Locate the cell with the specified text and output its (x, y) center coordinate. 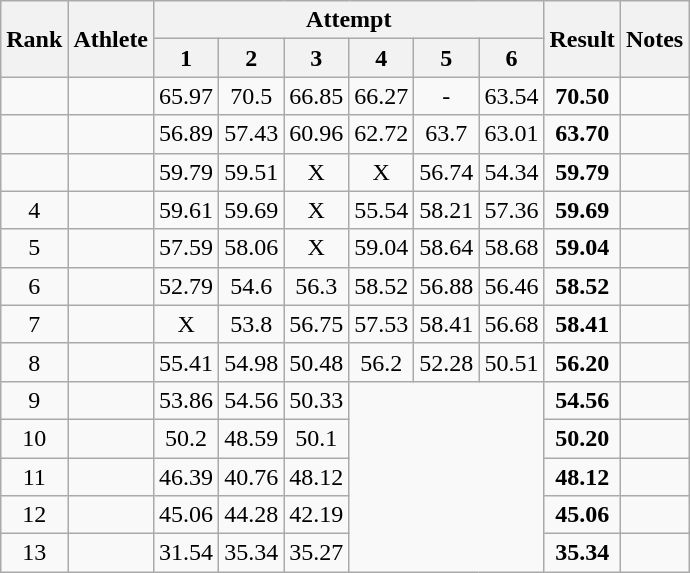
55.41 (186, 362)
57.53 (382, 324)
50.20 (582, 438)
56.3 (316, 286)
7 (34, 324)
Result (582, 39)
9 (34, 400)
42.19 (316, 515)
56.2 (382, 362)
63.01 (512, 134)
58.06 (252, 248)
56.74 (446, 172)
13 (34, 553)
48.59 (252, 438)
Notes (654, 39)
56.88 (446, 286)
66.27 (382, 96)
50.2 (186, 438)
63.7 (446, 134)
63.54 (512, 96)
54.6 (252, 286)
50.51 (512, 362)
66.85 (316, 96)
50.1 (316, 438)
65.97 (186, 96)
Rank (34, 39)
59.51 (252, 172)
3 (316, 58)
8 (34, 362)
1 (186, 58)
54.34 (512, 172)
54.98 (252, 362)
58.64 (446, 248)
52.79 (186, 286)
57.59 (186, 248)
57.36 (512, 210)
70.50 (582, 96)
50.48 (316, 362)
55.54 (382, 210)
50.33 (316, 400)
63.70 (582, 134)
53.8 (252, 324)
62.72 (382, 134)
58.68 (512, 248)
52.28 (446, 362)
56.20 (582, 362)
- (446, 96)
10 (34, 438)
31.54 (186, 553)
58.21 (446, 210)
44.28 (252, 515)
2 (252, 58)
40.76 (252, 477)
56.46 (512, 286)
70.5 (252, 96)
57.43 (252, 134)
35.27 (316, 553)
59.61 (186, 210)
56.68 (512, 324)
12 (34, 515)
56.75 (316, 324)
46.39 (186, 477)
Attempt (349, 20)
56.89 (186, 134)
53.86 (186, 400)
11 (34, 477)
60.96 (316, 134)
Athlete (111, 39)
